Detect which cell encompasses the target text, then output its [x, y] center coordinate. 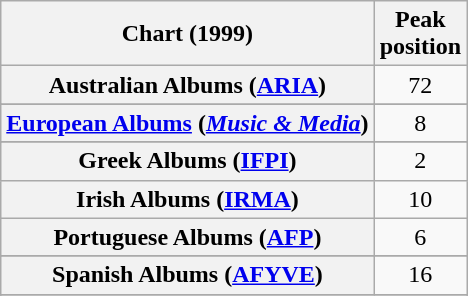
Peakposition [420, 34]
6 [420, 237]
Chart (1999) [188, 34]
16 [420, 275]
Portuguese Albums (AFP) [188, 237]
Irish Albums (IRMA) [188, 199]
Australian Albums (ARIA) [188, 85]
Spanish Albums (AFYVE) [188, 275]
10 [420, 199]
8 [420, 123]
2 [420, 161]
72 [420, 85]
European Albums (Music & Media) [188, 123]
Greek Albums (IFPI) [188, 161]
